Return the (X, Y) coordinate for the center point of the cell that contains the specified text.  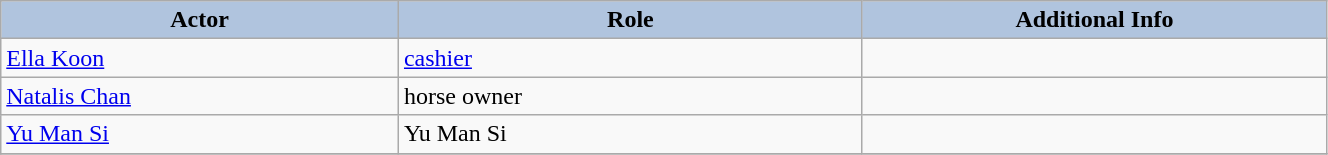
Natalis Chan (200, 96)
cashier (630, 58)
Role (630, 20)
Actor (200, 20)
horse owner (630, 96)
Additional Info (1094, 20)
Ella Koon (200, 58)
